For the text-containing cell, return its midpoint in [x, y] coordinate format. 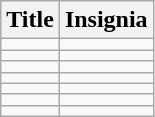
Title [30, 20]
Insignia [106, 20]
